Extract the (x, y) coordinate from the center of the cell holding the provided text.  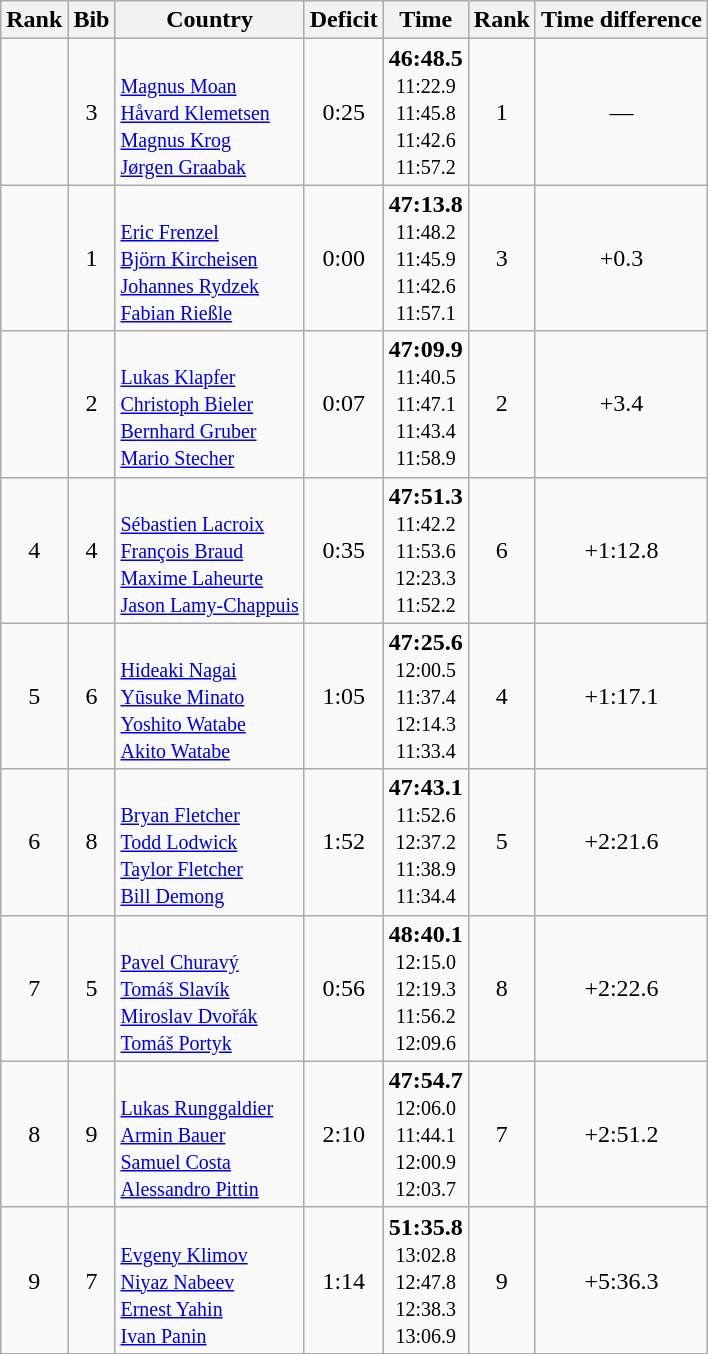
+5:36.3 (621, 1280)
47:09.911:40.511:47.111:43.411:58.9 (426, 404)
Hideaki NagaiYūsuke MinatoYoshito WatabeAkito Watabe (210, 696)
Eric FrenzelBjörn KircheisenJohannes RydzekFabian Rießle (210, 258)
0:25 (344, 112)
+0.3 (621, 258)
0:07 (344, 404)
47:51.311:42.211:53.612:23.311:52.2 (426, 550)
Sébastien LacroixFrançois BraudMaxime LaheurteJason Lamy-Chappuis (210, 550)
Bib (92, 20)
Time (426, 20)
+1:12.8 (621, 550)
Time difference (621, 20)
Lukas KlapferChristoph BielerBernhard GruberMario Stecher (210, 404)
+2:21.6 (621, 842)
Pavel ChuravýTomáš SlavíkMiroslav DvořákTomáš Portyk (210, 988)
47:13.811:48.211:45.911:42.611:57.1 (426, 258)
+2:22.6 (621, 988)
47:25.612:00.511:37.412:14.311:33.4 (426, 696)
1:05 (344, 696)
Evgeny KlimovNiyaz NabeevErnest YahinIvan Panin (210, 1280)
— (621, 112)
2:10 (344, 1134)
Lukas RunggaldierArmin BauerSamuel CostaAlessandro Pittin (210, 1134)
46:48.511:22.911:45.811:42.611:57.2 (426, 112)
47:54.712:06.011:44.112:00.912:03.7 (426, 1134)
1:14 (344, 1280)
Magnus MoanHåvard KlemetsenMagnus KrogJørgen Graabak (210, 112)
1:52 (344, 842)
0:35 (344, 550)
Bryan FletcherTodd LodwickTaylor FletcherBill Demong (210, 842)
48:40.112:15.012:19.311:56.212:09.6 (426, 988)
+2:51.2 (621, 1134)
47:43.111:52.612:37.211:38.911:34.4 (426, 842)
Country (210, 20)
0:00 (344, 258)
Deficit (344, 20)
+3.4 (621, 404)
0:56 (344, 988)
+1:17.1 (621, 696)
51:35.813:02.812:47.812:38.313:06.9 (426, 1280)
